Identify which cell holds the provided text, then report its (X, Y) central coordinate. 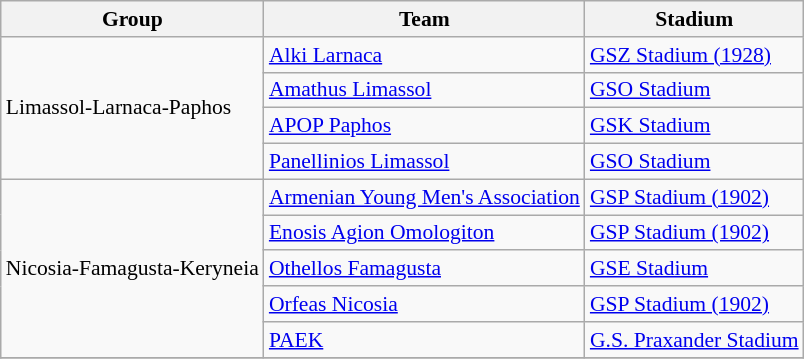
Group (132, 19)
Team (424, 19)
Othellos Famagusta (424, 269)
APOP Paphos (424, 126)
Alki Larnaca (424, 55)
GSK Stadium (694, 126)
G.S. Praxander Stadium (694, 340)
Stadium (694, 19)
Panellinios Limassol (424, 162)
Armenian Young Men's Association (424, 197)
Enosis Agion Omologiton (424, 233)
Nicosia-Famagusta-Keryneia (132, 268)
Limassol-Larnaca-Paphos (132, 108)
GSE Stadium (694, 269)
Orfeas Nicosia (424, 304)
PAEK (424, 340)
Amathus Limassol (424, 90)
GSZ Stadium (1928) (694, 55)
